Find where the given text appears and provide that cell's center as [x, y] coordinate. 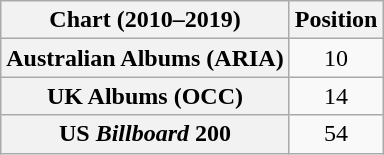
14 [336, 96]
54 [336, 134]
UK Albums (OCC) [145, 96]
Chart (2010–2019) [145, 20]
Australian Albums (ARIA) [145, 58]
US Billboard 200 [145, 134]
Position [336, 20]
10 [336, 58]
